Extract the [X, Y] coordinate from the center of the cell holding the provided text.  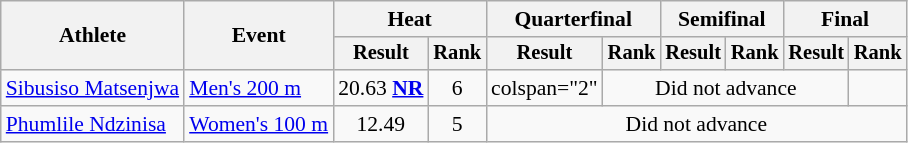
Phumlile Ndzinisa [92, 124]
6 [457, 88]
12.49 [380, 124]
Event [258, 36]
Sibusiso Matsenjwa [92, 88]
Quarterfinal [573, 19]
20.63 NR [380, 88]
Athlete [92, 36]
Heat [410, 19]
5 [457, 124]
Women's 100 m [258, 124]
Final [844, 19]
Men's 200 m [258, 88]
Semifinal [722, 19]
colspan="2" [544, 88]
